From the cell containing the given text, extract its center point as [X, Y] coordinate. 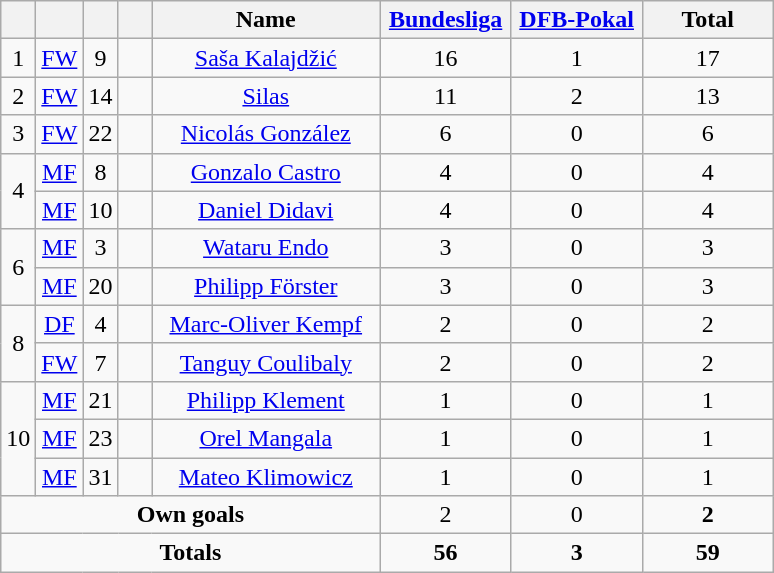
56 [446, 553]
Tanguy Coulibaly [266, 362]
Mateo Klimowicz [266, 477]
31 [100, 477]
21 [100, 400]
DF [60, 324]
23 [100, 438]
16 [446, 58]
Daniel Didavi [266, 210]
Own goals [190, 515]
DFB-Pokal [576, 20]
Totals [190, 553]
13 [708, 96]
7 [100, 362]
Philipp Förster [266, 286]
Silas [266, 96]
20 [100, 286]
Total [708, 20]
Bundesliga [446, 20]
59 [708, 553]
11 [446, 96]
Saša Kalajdžić [266, 58]
Gonzalo Castro [266, 172]
14 [100, 96]
Wataru Endo [266, 248]
Nicolás González [266, 134]
22 [100, 134]
Philipp Klement [266, 400]
17 [708, 58]
9 [100, 58]
Orel Mangala [266, 438]
Name [266, 20]
Marc-Oliver Kempf [266, 324]
